Output the [x, y] coordinate of the center of the cell containing the given text.  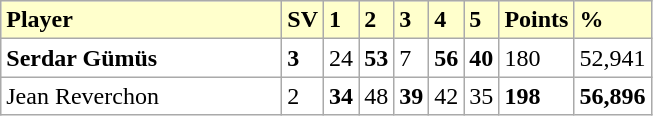
4 [446, 20]
7 [412, 58]
53 [376, 58]
% [612, 20]
39 [412, 96]
Serdar Gümüs [142, 58]
48 [376, 96]
5 [482, 20]
52,941 [612, 58]
24 [342, 58]
40 [482, 58]
198 [536, 96]
1 [342, 20]
42 [446, 96]
34 [342, 96]
Jean Reverchon [142, 96]
35 [482, 96]
Points [536, 20]
Player [142, 20]
SV [303, 20]
180 [536, 58]
56,896 [612, 96]
56 [446, 58]
